Capture the cell that displays the provided text and extract its [x, y] central coordinate. 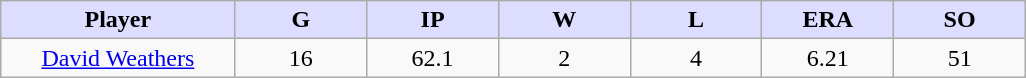
6.21 [828, 58]
SO [960, 20]
51 [960, 58]
L [696, 20]
IP [433, 20]
W [564, 20]
62.1 [433, 58]
4 [696, 58]
Player [118, 20]
G [301, 20]
David Weathers [118, 58]
16 [301, 58]
ERA [828, 20]
2 [564, 58]
